Find where the given text appears and provide that cell's center as (X, Y) coordinate. 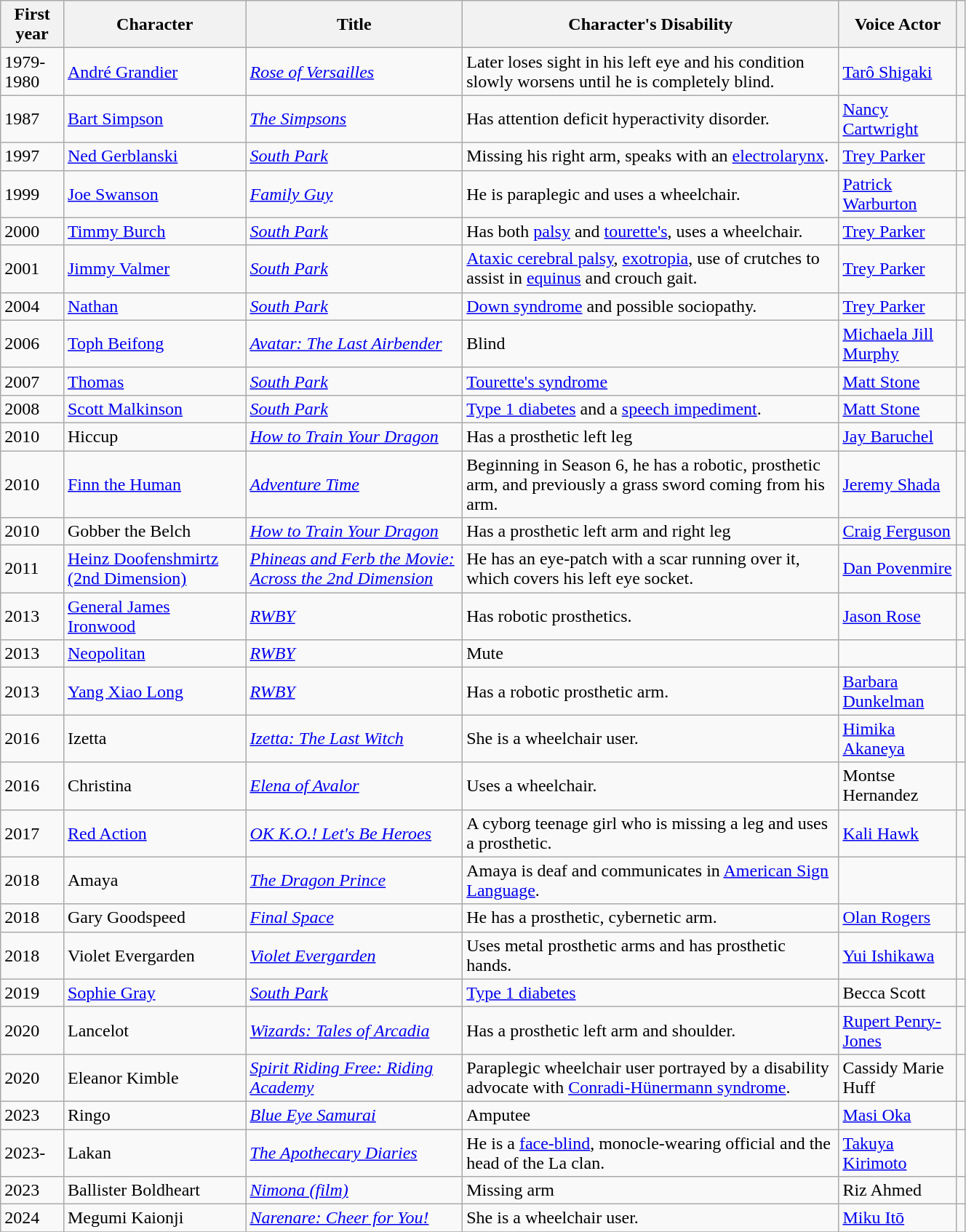
Ned Gerblanski (154, 156)
2024 (32, 1218)
Lancelot (154, 1030)
Heinz Doofenshmirtz (2nd Dimension) (154, 569)
2008 (32, 409)
Rose of Versailles (354, 71)
He is a face-blind, monocle-wearing official and the head of the La clan. (650, 1152)
Has a prosthetic left leg (650, 436)
Yui Ishikawa (898, 956)
Timmy Burch (154, 231)
Jimmy Valmer (154, 269)
A cyborg teenage girl who is missing a leg and uses a prosthetic. (650, 833)
1997 (32, 156)
Blind (650, 343)
Nimona (film) (354, 1191)
Elena of Avalor (354, 785)
2017 (32, 833)
Has a robotic prosthetic arm. (650, 691)
Nathan (154, 306)
Olan Rogers (898, 918)
Masi Oka (898, 1115)
2006 (32, 343)
Wizards: Tales of Arcadia (354, 1030)
Jay Baruchel (898, 436)
2019 (32, 993)
1979-1980 (32, 71)
Adventure Time (354, 484)
Kali Hawk (898, 833)
2011 (32, 569)
Has a prosthetic left arm and right leg (650, 532)
Title (354, 25)
Has attention deficit hyperactivity disorder. (650, 119)
Has both palsy and tourette's, uses a wheelchair. (650, 231)
Phineas and Ferb the Movie: Across the 2nd Dimension (354, 569)
Spirit Riding Free: Riding Academy (354, 1078)
Barbara Dunkelman (898, 691)
2000 (32, 231)
He has a prosthetic, cybernetic arm. (650, 918)
He is paraplegic and uses a wheelchair. (650, 193)
Blue Eye Samurai (354, 1115)
Uses metal prosthetic arms and has prosthetic hands. (650, 956)
Hiccup (154, 436)
Tarô Shigaki (898, 71)
Character's Disability (650, 25)
The Simpsons (354, 119)
The Dragon Prince (354, 880)
Michaela Jill Murphy (898, 343)
Character (154, 25)
Missing his right arm, speaks with an electrolarynx. (650, 156)
Red Action (154, 833)
Izetta: The Last Witch (354, 739)
Bart Simpson (154, 119)
Ataxic cerebral palsy, exotropia, use of crutches to assist in equinus and crouch gait. (650, 269)
2007 (32, 381)
Neopolitan (154, 654)
Gobber the Belch (154, 532)
Himika Akaneya (898, 739)
2023- (32, 1152)
Has robotic prosthetics. (650, 617)
Megumi Kaionji (154, 1218)
Yang Xiao Long (154, 691)
Craig Ferguson (898, 532)
Dan Povenmire (898, 569)
General James Ironwood (154, 617)
Later loses sight in his left eye and his condition slowly worsens until he is completely blind. (650, 71)
Joe Swanson (154, 193)
Thomas (154, 381)
Amaya is deaf and communicates in American Sign Language. (650, 880)
Paraplegic wheelchair user portrayed by a disability advocate with Conradi-Hünermann syndrome. (650, 1078)
Ballister Boldheart (154, 1191)
Miku Itō (898, 1218)
Ringo (154, 1115)
He has an eye-patch with a scar running over it, which covers his left eye socket. (650, 569)
Izetta (154, 739)
Tourette's syndrome (650, 381)
Nancy Cartwright (898, 119)
Amaya (154, 880)
Cassidy Marie Huff (898, 1078)
Jeremy Shada (898, 484)
Lakan (154, 1152)
Scott Malkinson (154, 409)
Toph Beifong (154, 343)
Narenare: Cheer for You! (354, 1218)
Type 1 diabetes (650, 993)
Mute (650, 654)
Final Space (354, 918)
Type 1 diabetes and a speech impediment. (650, 409)
2004 (32, 306)
Down syndrome and possible sociopathy. (650, 306)
Beginning in Season 6, he has a robotic, prosthetic arm, and previously a grass sword coming from his arm. (650, 484)
Christina (154, 785)
Rupert Penry-Jones (898, 1030)
OK K.O.! Let's Be Heroes (354, 833)
1987 (32, 119)
Voice Actor (898, 25)
Missing arm (650, 1191)
Family Guy (354, 193)
1999 (32, 193)
Eleanor Kimble (154, 1078)
Has a prosthetic left arm and shoulder. (650, 1030)
Jason Rose (898, 617)
Montse Hernandez (898, 785)
First year (32, 25)
Amputee (650, 1115)
Patrick Warburton (898, 193)
2001 (32, 269)
Takuya Kirimoto (898, 1152)
André Grandier (154, 71)
Sophie Gray (154, 993)
Gary Goodspeed (154, 918)
Avatar: The Last Airbender (354, 343)
The Apothecary Diaries (354, 1152)
Becca Scott (898, 993)
Uses a wheelchair. (650, 785)
Riz Ahmed (898, 1191)
Finn the Human (154, 484)
